Provide the (X, Y) coordinate of the cell's center where the given text is located.  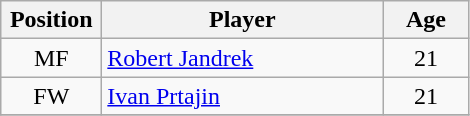
Age (426, 20)
Player (242, 20)
FW (52, 96)
Robert Jandrek (242, 58)
Ivan Prtajin (242, 96)
MF (52, 58)
Position (52, 20)
